Search for the cell housing the specified text and yield its [x, y] center coordinate. 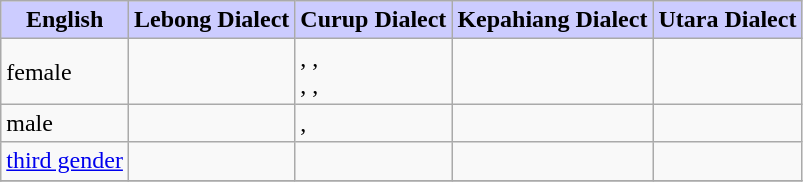
, , , , [374, 72]
male [65, 123]
, [374, 123]
female [65, 72]
Curup Dialect [374, 20]
Kepahiang Dialect [552, 20]
third gender [65, 161]
Utara Dialect [728, 20]
Lebong Dialect [211, 20]
English [65, 20]
